Output the (X, Y) coordinate of the center of the cell containing the given text.  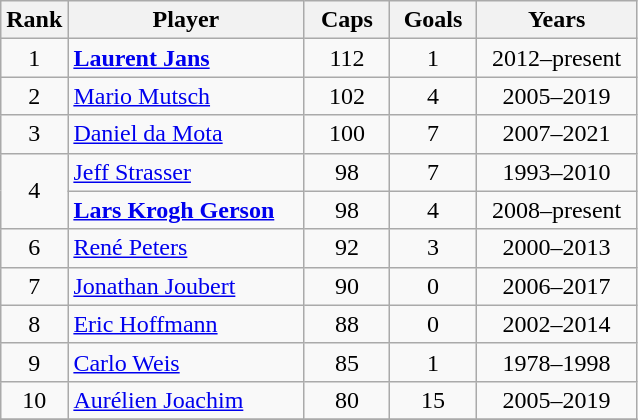
92 (347, 248)
1993–2010 (556, 172)
85 (347, 362)
Goals (433, 20)
Jonathan Joubert (186, 286)
88 (347, 324)
6 (34, 248)
Years (556, 20)
2000–2013 (556, 248)
90 (347, 286)
Mario Mutsch (186, 96)
1978–1998 (556, 362)
Caps (347, 20)
8 (34, 324)
2006–2017 (556, 286)
Eric Hoffmann (186, 324)
102 (347, 96)
2012–present (556, 58)
Laurent Jans (186, 58)
112 (347, 58)
15 (433, 400)
Daniel da Mota (186, 134)
René Peters (186, 248)
Rank (34, 20)
Carlo Weis (186, 362)
Lars Krogh Gerson (186, 210)
Jeff Strasser (186, 172)
2 (34, 96)
80 (347, 400)
100 (347, 134)
Aurélien Joachim (186, 400)
2002–2014 (556, 324)
10 (34, 400)
9 (34, 362)
2007–2021 (556, 134)
2008–present (556, 210)
Player (186, 20)
